Provide the (x, y) coordinate of the cell's center where the given text is located.  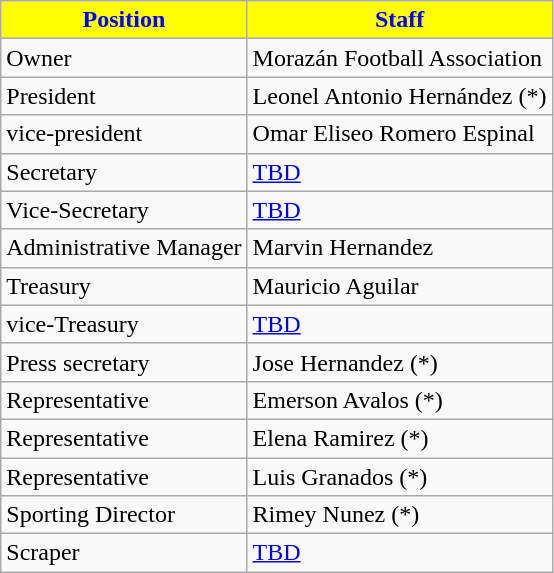
Secretary (124, 172)
Luis Granados (*) (400, 477)
Administrative Manager (124, 248)
Sporting Director (124, 515)
Rimey Nunez (*) (400, 515)
President (124, 96)
Position (124, 20)
Leonel Antonio Hernández (*) (400, 96)
Marvin Hernandez (400, 248)
Emerson Avalos (*) (400, 400)
Press secretary (124, 362)
Elena Ramirez (*) (400, 438)
vice-Treasury (124, 324)
vice-president (124, 134)
Vice-Secretary (124, 210)
Jose Hernandez (*) (400, 362)
Omar Eliseo Romero Espinal (400, 134)
Owner (124, 58)
Morazán Football Association (400, 58)
Scraper (124, 553)
Treasury (124, 286)
Mauricio Aguilar (400, 286)
Staff (400, 20)
